From the cell containing the given text, extract its center point as (X, Y) coordinate. 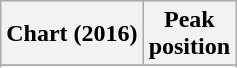
Peak position (189, 34)
Chart (2016) (72, 34)
